From the cell containing the given text, extract its center point as (X, Y) coordinate. 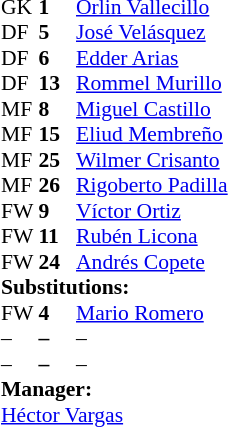
Manager: (114, 389)
6 (57, 58)
Miguel Castillo (152, 109)
11 (57, 237)
26 (57, 185)
4 (57, 313)
5 (57, 33)
25 (57, 160)
José Velásquez (152, 33)
Rigoberto Padilla (152, 185)
Rubén Licona (152, 237)
Eliud Membreño (152, 135)
Rommel Murillo (152, 83)
15 (57, 135)
24 (57, 262)
Edder Arias (152, 58)
Andrés Copete (152, 262)
Víctor Ortiz (152, 211)
9 (57, 211)
Substitutions: (114, 287)
13 (57, 83)
8 (57, 109)
Mario Romero (152, 313)
Wilmer Crisanto (152, 160)
